Capture the cell that displays the provided text and extract its [x, y] central coordinate. 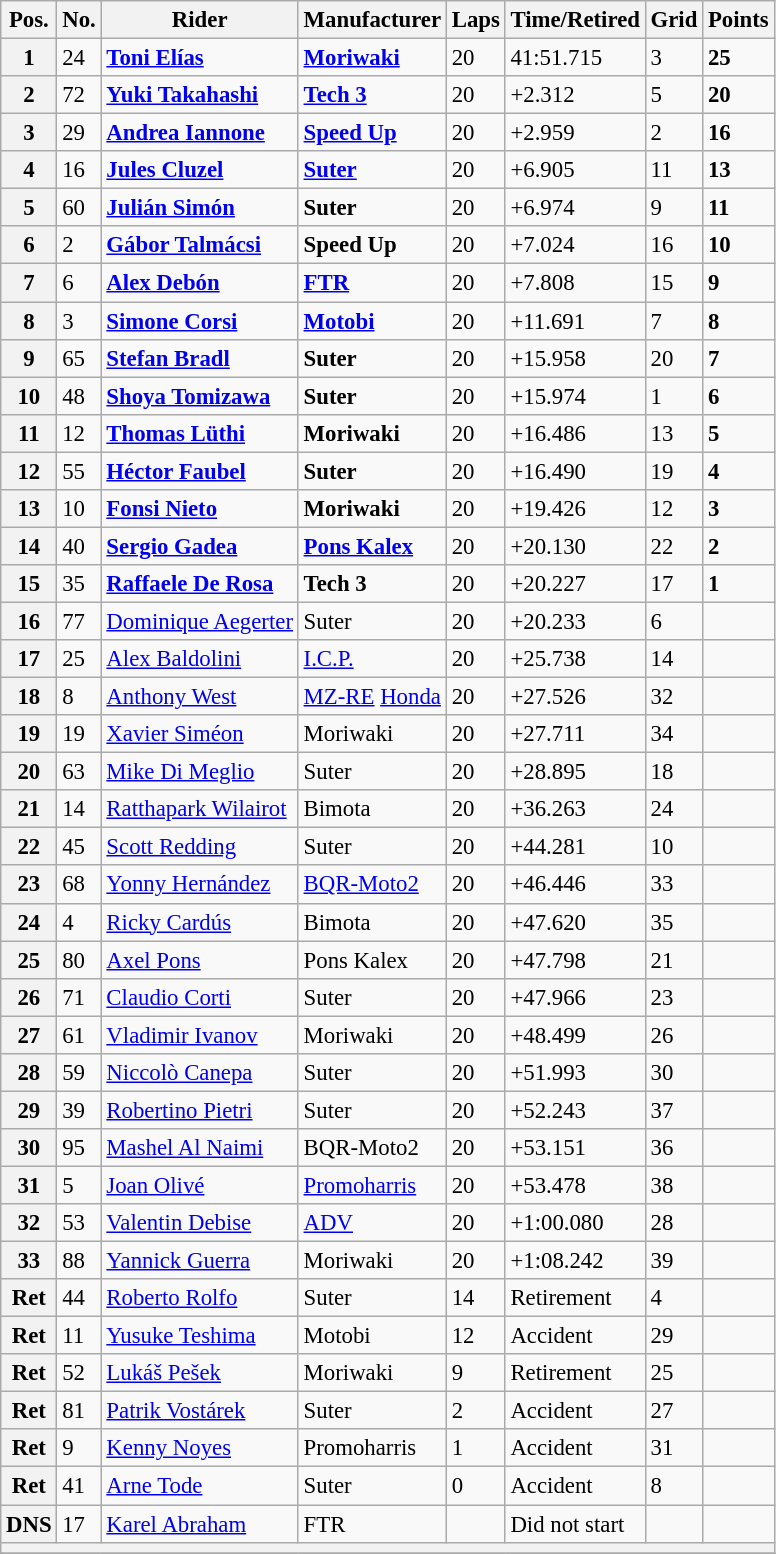
+15.974 [575, 396]
+2.312 [575, 95]
Simone Corsi [200, 321]
34 [674, 734]
Claudio Corti [200, 997]
Time/Retired [575, 20]
Joan Olivé [200, 1185]
+52.243 [575, 1110]
+44.281 [575, 847]
Ricky Cardús [200, 922]
Valentin Debise [200, 1223]
Points [738, 20]
61 [79, 1035]
63 [79, 772]
Lukáš Pešek [200, 1373]
I.C.P. [372, 659]
+28.895 [575, 772]
Shoya Tomizawa [200, 396]
MZ-RE Honda [372, 697]
Yannick Guerra [200, 1261]
Manufacturer [372, 20]
Julián Simón [200, 208]
36 [674, 1148]
81 [79, 1411]
Sergio Gadea [200, 546]
Mike Di Meglio [200, 772]
+51.993 [575, 1073]
+2.959 [575, 133]
+36.263 [575, 809]
Toni Elías [200, 58]
Patrik Vostárek [200, 1411]
Alex Debón [200, 283]
Yuki Takahashi [200, 95]
41 [79, 1486]
+46.446 [575, 885]
+16.490 [575, 471]
Vladimir Ivanov [200, 1035]
Robertino Pietri [200, 1110]
Did not start [575, 1524]
Ratthapark Wilairot [200, 809]
DNS [29, 1524]
+27.711 [575, 734]
+53.478 [575, 1185]
37 [674, 1110]
77 [79, 621]
Gábor Talmácsi [200, 245]
ADV [372, 1223]
+20.227 [575, 584]
+6.905 [575, 170]
52 [79, 1373]
+25.738 [575, 659]
40 [79, 546]
53 [79, 1223]
+20.233 [575, 621]
Yonny Hernández [200, 885]
65 [79, 358]
Laps [476, 20]
+19.426 [575, 509]
Yusuke Teshima [200, 1336]
+6.974 [575, 208]
Dominique Aegerter [200, 621]
+11.691 [575, 321]
+7.808 [575, 283]
+48.499 [575, 1035]
0 [476, 1486]
Thomas Lüthi [200, 433]
+1:00.080 [575, 1223]
68 [79, 885]
Andrea Iannone [200, 133]
Stefan Bradl [200, 358]
48 [79, 396]
Alex Baldolini [200, 659]
Rider [200, 20]
Jules Cluzel [200, 170]
Xavier Siméon [200, 734]
Héctor Faubel [200, 471]
Karel Abraham [200, 1524]
41:51.715 [575, 58]
+53.151 [575, 1148]
+47.798 [575, 960]
+7.024 [575, 245]
Roberto Rolfo [200, 1298]
80 [79, 960]
+47.966 [575, 997]
55 [79, 471]
Arne Tode [200, 1486]
45 [79, 847]
+47.620 [575, 922]
Raffaele De Rosa [200, 584]
38 [674, 1185]
+15.958 [575, 358]
59 [79, 1073]
+1:08.242 [575, 1261]
Axel Pons [200, 960]
44 [79, 1298]
60 [79, 208]
+27.526 [575, 697]
Anthony West [200, 697]
Fonsi Nieto [200, 509]
Mashel Al Naimi [200, 1148]
+16.486 [575, 433]
Scott Redding [200, 847]
+20.130 [575, 546]
72 [79, 95]
No. [79, 20]
Pos. [29, 20]
88 [79, 1261]
Grid [674, 20]
Niccolò Canepa [200, 1073]
95 [79, 1148]
71 [79, 997]
Kenny Noyes [200, 1449]
